Search for the cell housing the specified text and yield its [x, y] center coordinate. 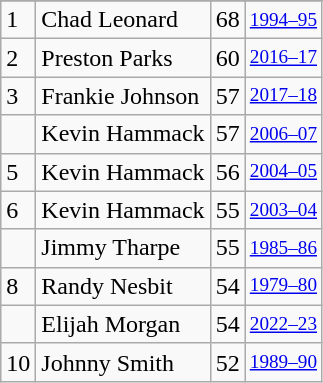
2016–17 [283, 58]
2006–07 [283, 134]
2017–18 [283, 96]
60 [228, 58]
Johnny Smith [123, 362]
2003–04 [283, 210]
10 [18, 362]
1979–80 [283, 286]
2 [18, 58]
Elijah Morgan [123, 324]
8 [18, 286]
Randy Nesbit [123, 286]
1985–86 [283, 248]
2022–23 [283, 324]
3 [18, 96]
2004–05 [283, 172]
Preston Parks [123, 58]
56 [228, 172]
1 [18, 20]
Jimmy Tharpe [123, 248]
6 [18, 210]
Frankie Johnson [123, 96]
1989–90 [283, 362]
52 [228, 362]
68 [228, 20]
5 [18, 172]
Chad Leonard [123, 20]
1994–95 [283, 20]
